Return (X, Y) of the center of cell containing provided text 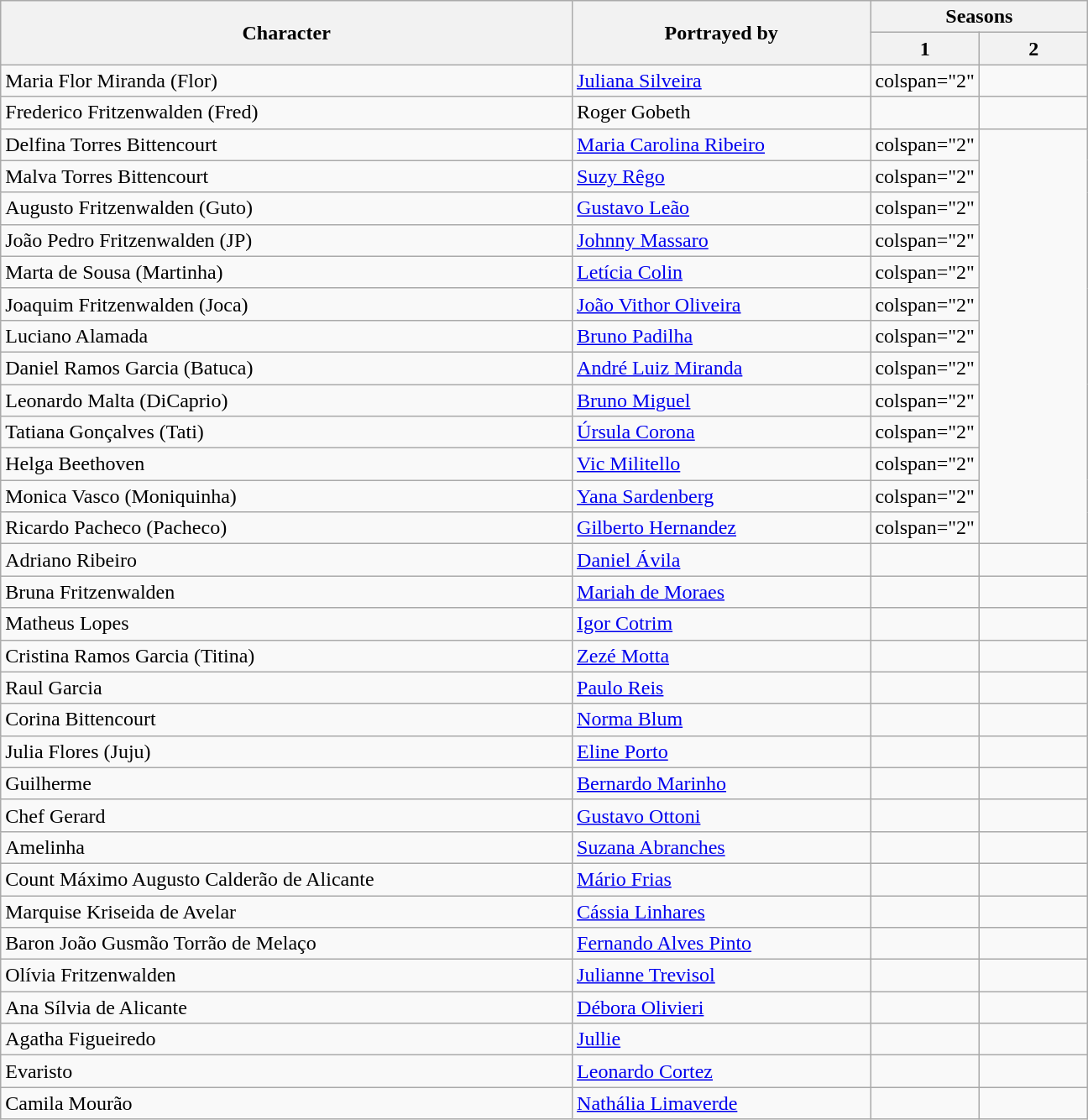
André Luiz Miranda (722, 368)
Débora Olivieri (722, 1007)
Bruna Fritzenwalden (287, 592)
Daniel Ávila (722, 560)
Vic Militello (722, 464)
2 (1033, 49)
Leonardo Cortez (722, 1071)
Raul Garcia (287, 688)
Maria Flor Miranda (Flor) (287, 81)
Corina Bittencourt (287, 720)
Maria Carolina Ribeiro (722, 144)
Olívia Fritzenwalden (287, 976)
Julianne Trevisol (722, 976)
Juliana Silveira (722, 81)
Matheus Lopes (287, 624)
Tatiana Gonçalves (Tati) (287, 432)
Fernando Alves Pinto (722, 944)
Evaristo (287, 1071)
Cristina Ramos Garcia (Titina) (287, 656)
Johnny Massaro (722, 240)
Paulo Reis (722, 688)
Ana Sílvia de Alicante (287, 1007)
Cássia Linhares (722, 911)
João Vithor Oliveira (722, 304)
Suzy Rêgo (722, 176)
Eline Porto (722, 751)
Jullie (722, 1039)
Roger Gobeth (722, 113)
1 (925, 49)
João Pedro Fritzenwalden (JP) (287, 240)
Gustavo Leão (722, 208)
Guilherme (287, 783)
Frederico Fritzenwalden (Fred) (287, 113)
Camila Mourão (287, 1103)
Zezé Motta (722, 656)
Mariah de Moraes (722, 592)
Delfina Torres Bittencourt (287, 144)
Igor Cotrim (722, 624)
Chef Gerard (287, 815)
Baron João Gusmão Torrão de Melaço (287, 944)
Norma Blum (722, 720)
Suzana Abranches (722, 847)
Agatha Figueiredo (287, 1039)
Daniel Ramos Garcia (Batuca) (287, 368)
Bruno Miguel (722, 400)
Augusto Fritzenwalden (Guto) (287, 208)
Helga Beethoven (287, 464)
Joaquim Fritzenwalden (Joca) (287, 304)
Gustavo Ottoni (722, 815)
Letícia Colin (722, 272)
Luciano Alamada (287, 336)
Yana Sardenberg (722, 496)
Monica Vasco (Moniquinha) (287, 496)
Marta de Sousa (Martinha) (287, 272)
Count Máximo Augusto Calderão de Alicante (287, 879)
Julia Flores (Juju) (287, 751)
Seasons (979, 17)
Mário Frias (722, 879)
Marquise Kriseida de Avelar (287, 911)
Portrayed by (722, 33)
Úrsula Corona (722, 432)
Leonardo Malta (DiCaprio) (287, 400)
Malva Torres Bittencourt (287, 176)
Nathália Limaverde (722, 1103)
Bernardo Marinho (722, 783)
Bruno Padilha (722, 336)
Adriano Ribeiro (287, 560)
Amelinha (287, 847)
Character (287, 33)
Ricardo Pacheco (Pacheco) (287, 528)
Gilberto Hernandez (722, 528)
